Return [X, Y] of the center of cell containing provided text 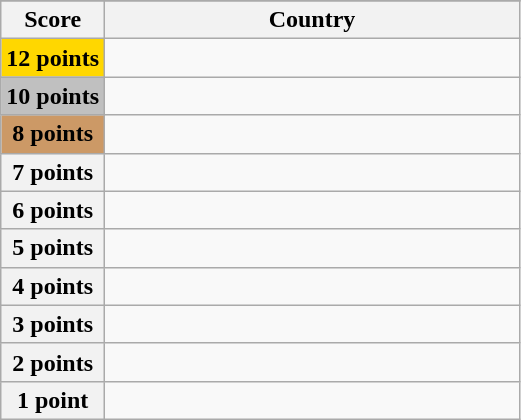
10 points [53, 96]
4 points [53, 286]
1 point [53, 400]
5 points [53, 248]
12 points [53, 58]
3 points [53, 324]
Score [53, 20]
2 points [53, 362]
Country [312, 20]
8 points [53, 134]
7 points [53, 172]
6 points [53, 210]
